Return [x, y] of the center of cell containing provided text 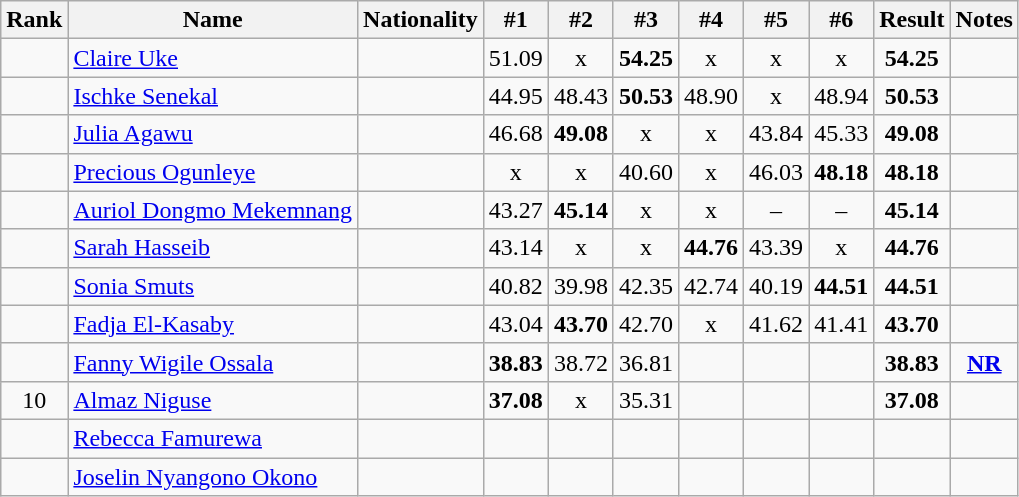
Rank [34, 20]
41.62 [776, 324]
42.70 [646, 324]
Rebecca Famurewa [213, 438]
46.03 [776, 172]
Ischke Senekal [213, 96]
#1 [516, 20]
39.98 [580, 286]
42.74 [710, 286]
40.82 [516, 286]
45.33 [842, 134]
Sonia Smuts [213, 286]
40.60 [646, 172]
44.95 [516, 96]
#6 [842, 20]
#5 [776, 20]
46.68 [516, 134]
42.35 [646, 286]
43.27 [516, 210]
Claire Uke [213, 58]
38.72 [580, 362]
35.31 [646, 400]
Auriol Dongmo Mekemnang [213, 210]
#4 [710, 20]
Joselin Nyangono Okono [213, 477]
48.90 [710, 96]
43.39 [776, 248]
Fanny Wigile Ossala [213, 362]
#2 [580, 20]
Name [213, 20]
Almaz Niguse [213, 400]
Notes [984, 20]
Julia Agawu [213, 134]
Nationality [421, 20]
Fadja El-Kasaby [213, 324]
48.43 [580, 96]
NR [984, 362]
41.41 [842, 324]
10 [34, 400]
40.19 [776, 286]
Result [912, 20]
43.14 [516, 248]
48.94 [842, 96]
51.09 [516, 58]
43.04 [516, 324]
43.84 [776, 134]
#3 [646, 20]
Precious Ogunleye [213, 172]
36.81 [646, 362]
Sarah Hasseib [213, 248]
